Return [X, Y] of the center of cell containing provided text 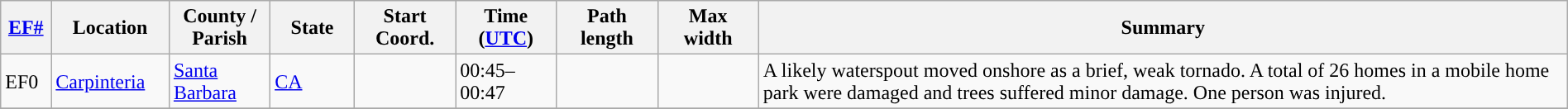
State [313, 28]
Max width [708, 28]
Santa Barbara [219, 81]
Summary [1163, 28]
Time (UTC) [506, 28]
EF0 [26, 81]
Carpinteria [111, 81]
Location [111, 28]
00:45–00:47 [506, 81]
Start Coord. [404, 28]
CA [313, 81]
EF# [26, 28]
Path length [607, 28]
County / Parish [219, 28]
